Capture the cell that displays the provided text and extract its [x, y] central coordinate. 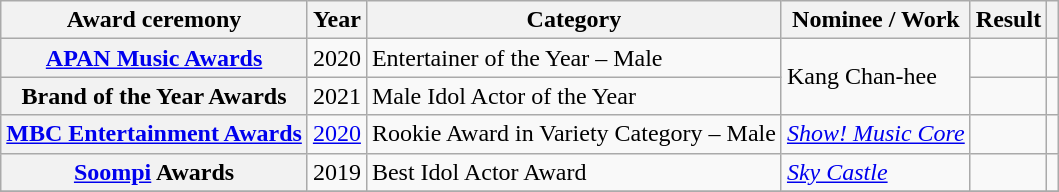
Male Idol Actor of the Year [574, 96]
MBC Entertainment Awards [154, 134]
Result [1008, 20]
Category [574, 20]
Nominee / Work [876, 20]
Kang Chan-hee [876, 77]
Award ceremony [154, 20]
Soompi Awards [154, 172]
Best Idol Actor Award [574, 172]
2019 [336, 172]
Brand of the Year Awards [154, 96]
APAN Music Awards [154, 58]
Show! Music Core [876, 134]
Entertainer of the Year – Male [574, 58]
2021 [336, 96]
Sky Castle [876, 172]
Year [336, 20]
Rookie Award in Variety Category – Male [574, 134]
